Extract the [x, y] coordinate from the center of the cell holding the provided text.  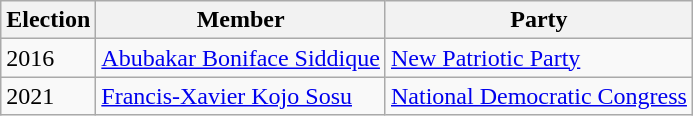
New Patriotic Party [538, 58]
2016 [48, 58]
Election [48, 20]
National Democratic Congress [538, 96]
Abubakar Boniface Siddique [241, 58]
Francis-Xavier Kojo Sosu [241, 96]
Member [241, 20]
Party [538, 20]
2021 [48, 96]
